Return [X, Y] of the center of cell containing provided text 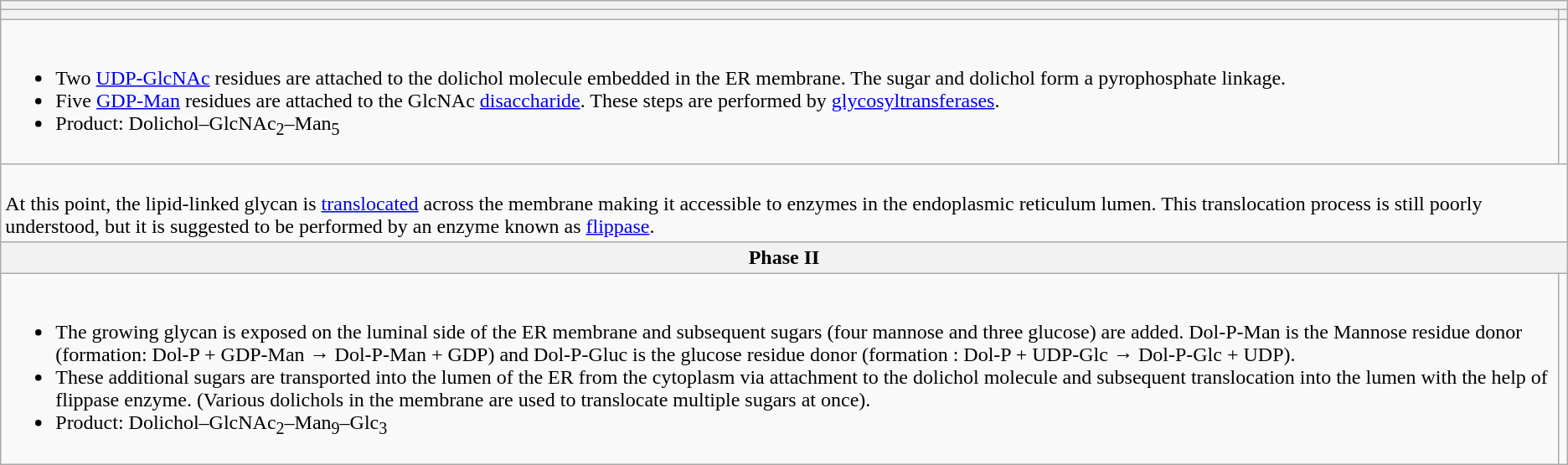
Phase II [784, 257]
